Capture the cell that displays the provided text and extract its [x, y] central coordinate. 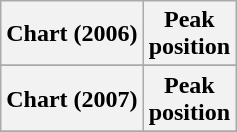
Chart (2006) [72, 34]
Chart (2007) [72, 98]
